Return the [X, Y] coordinate for the center point of the cell that contains the specified text.  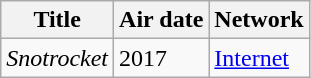
Air date [162, 20]
Network [259, 20]
Internet [259, 58]
2017 [162, 58]
Snotrocket [58, 58]
Title [58, 20]
